Scan for the cell matching the given text and deliver its [X, Y] coordinate at center. 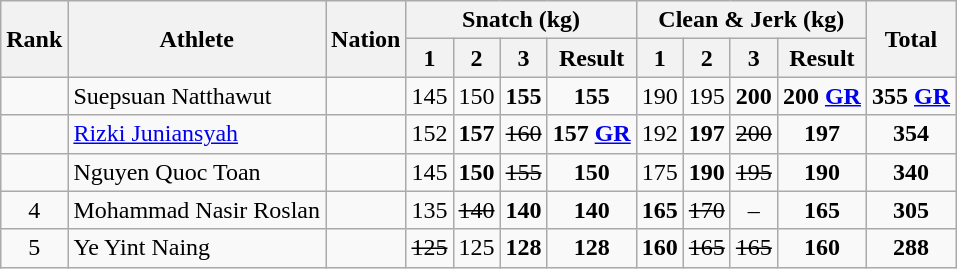
354 [910, 134]
288 [910, 248]
192 [660, 134]
Nguyen Quoc Toan [197, 172]
355 GR [910, 96]
Nation [366, 39]
135 [430, 210]
– [754, 210]
170 [706, 210]
305 [910, 210]
Total [910, 39]
5 [34, 248]
Ye Yint Naing [197, 248]
Athlete [197, 39]
340 [910, 172]
Snatch (kg) [521, 20]
Suepsuan Natthawut [197, 96]
152 [430, 134]
157 GR [592, 134]
Mohammad Nasir Roslan [197, 210]
Clean & Jerk (kg) [751, 20]
4 [34, 210]
200 GR [822, 96]
Rank [34, 39]
Rizki Juniansyah [197, 134]
157 [476, 134]
175 [660, 172]
